Scan for the cell matching the given text and deliver its [X, Y] coordinate at center. 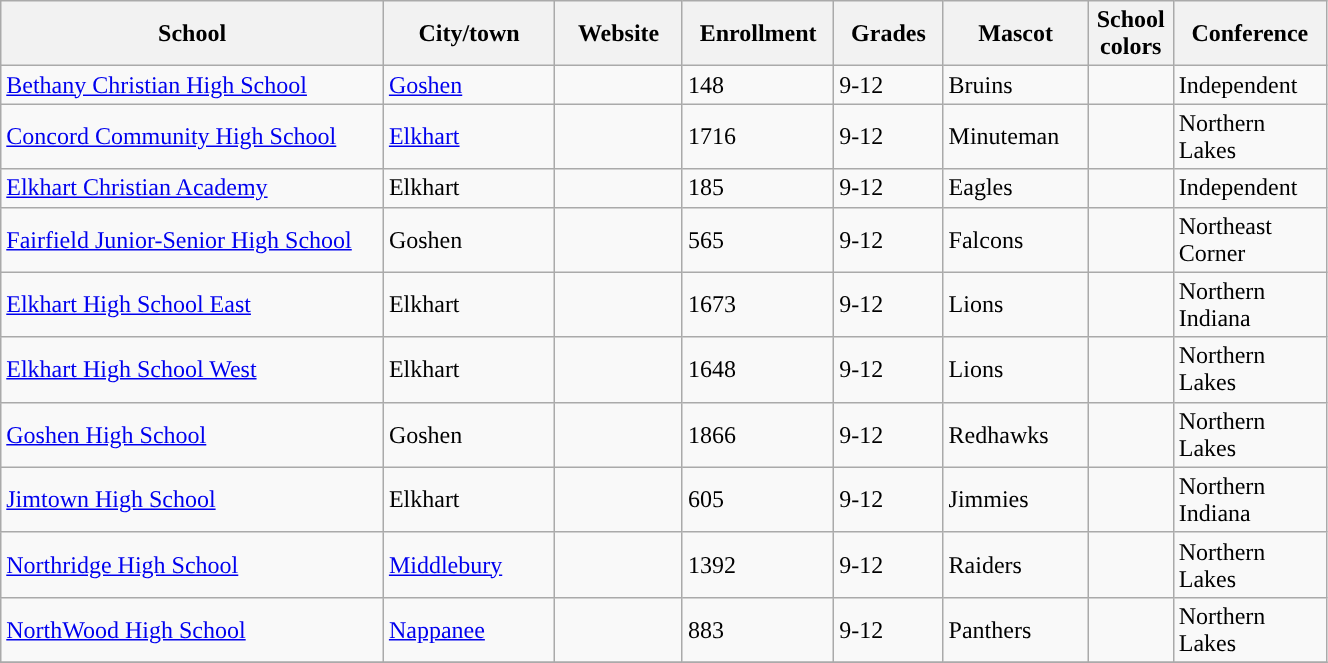
Fairfield Junior-Senior High School [192, 240]
Raiders [1016, 564]
883 [758, 630]
Elkhart Christian Academy [192, 188]
Goshen High School [192, 434]
Bethany Christian High School [192, 85]
1866 [758, 434]
Elkhart High School East [192, 304]
Conference [1250, 34]
Eagles [1016, 188]
565 [758, 240]
Website [619, 34]
Middlebury [468, 564]
Mascot [1016, 34]
Concord Community High School [192, 136]
City/town [468, 34]
Grades [888, 34]
Redhawks [1016, 434]
1673 [758, 304]
School [192, 34]
1648 [758, 370]
148 [758, 85]
School colors [1130, 34]
1716 [758, 136]
Falcons [1016, 240]
185 [758, 188]
605 [758, 500]
Elkhart High School West [192, 370]
Panthers [1016, 630]
Jimmies [1016, 500]
Northridge High School [192, 564]
Enrollment [758, 34]
Bruins [1016, 85]
Minuteman [1016, 136]
NorthWood High School [192, 630]
Jimtown High School [192, 500]
Northeast Corner [1250, 240]
1392 [758, 564]
Nappanee [468, 630]
